Return (X, Y) of the center of cell containing provided text 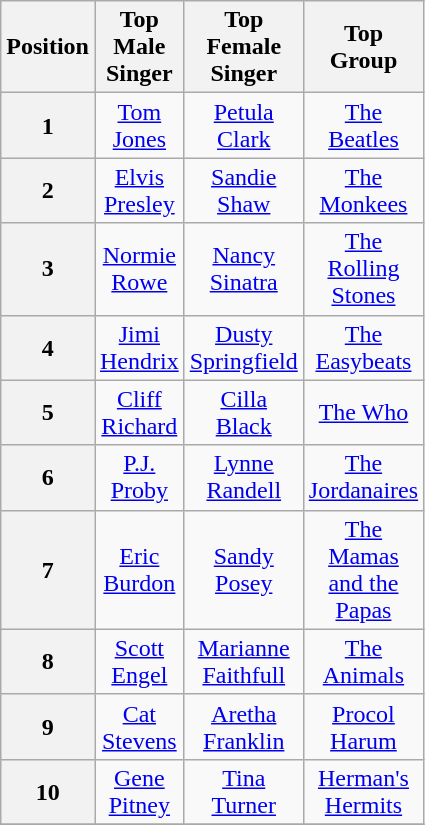
Cliff Richard (139, 412)
Top Group (363, 47)
1 (48, 126)
Normie Rowe (139, 269)
The Who (363, 412)
6 (48, 478)
Jimi Hendrix (139, 348)
Tom Jones (139, 126)
The Jordanaires (363, 478)
Sandie Shaw (244, 190)
The Monkees (363, 190)
Cat Stevens (139, 726)
Cilla Black (244, 412)
Procol Harum (363, 726)
Eric Burdon (139, 570)
10 (48, 792)
3 (48, 269)
The Animals (363, 662)
Top Female Singer (244, 47)
The Mamas and the Papas (363, 570)
Petula Clark (244, 126)
The Rolling Stones (363, 269)
Scott Engel (139, 662)
2 (48, 190)
Elvis Presley (139, 190)
Sandy Posey (244, 570)
Position (48, 47)
Aretha Franklin (244, 726)
Gene Pitney (139, 792)
Nancy Sinatra (244, 269)
The Easybeats (363, 348)
The Beatles (363, 126)
Lynne Randell (244, 478)
9 (48, 726)
4 (48, 348)
Top Male Singer (139, 47)
Marianne Faithfull (244, 662)
Tina Turner (244, 792)
5 (48, 412)
Dusty Springfield (244, 348)
Herman's Hermits (363, 792)
P.J. Proby (139, 478)
7 (48, 570)
8 (48, 662)
